Detect which cell encompasses the target text, then output its (X, Y) center coordinate. 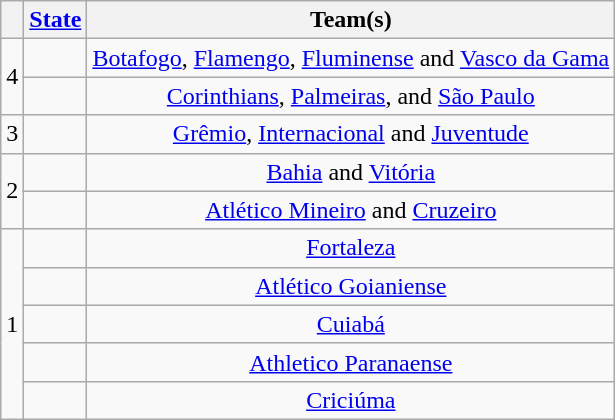
Fortaleza (351, 248)
3 (12, 134)
2 (12, 191)
Bahia and Vitória (351, 172)
1 (12, 324)
Atlético Mineiro and Cruzeiro (351, 210)
4 (12, 77)
Corinthians, Palmeiras, and São Paulo (351, 96)
Criciúma (351, 400)
Team(s) (351, 20)
Atlético Goianiense (351, 286)
Botafogo, Flamengo, Fluminense and Vasco da Gama (351, 58)
Grêmio, Internacional and Juventude (351, 134)
Athletico Paranaense (351, 362)
State (56, 20)
Cuiabá (351, 324)
